Extract the (x, y) coordinate from the center of the cell holding the provided text.  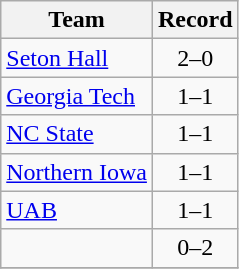
UAB (77, 210)
Northern Iowa (77, 172)
0–2 (195, 248)
NC State (77, 134)
Seton Hall (77, 58)
Georgia Tech (77, 96)
2–0 (195, 58)
Record (195, 20)
Team (77, 20)
